Locate the cell with the specified text and output its [x, y] center coordinate. 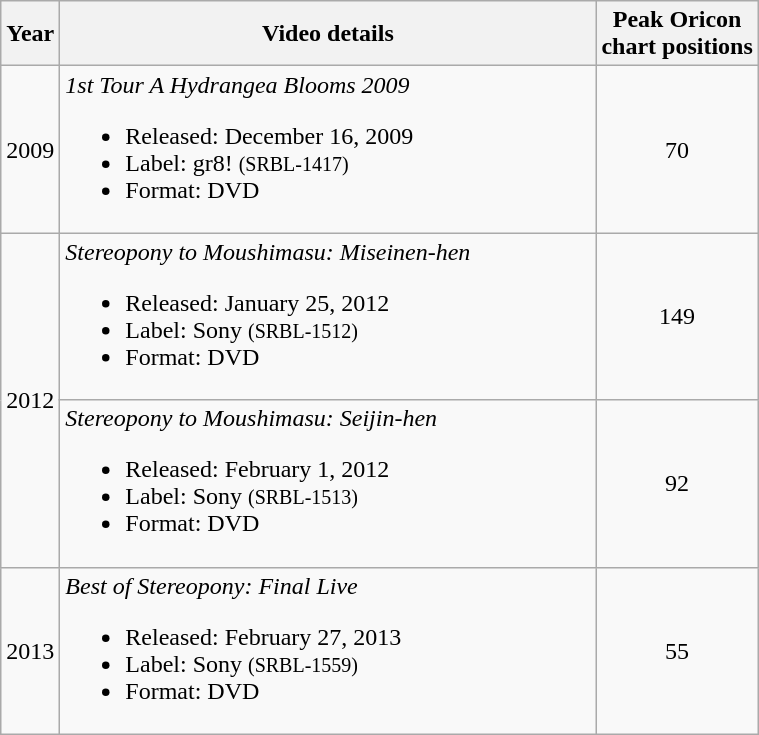
Video details [328, 34]
2012 [30, 400]
149 [677, 316]
70 [677, 150]
Best of Stereopony: Final LiveReleased: February 27, 2013Label: Sony (SRBL-1559)Format: DVD [328, 650]
92 [677, 484]
Stereopony to Moushimasu: Seijin-henReleased: February 1, 2012Label: Sony (SRBL-1513)Format: DVD [328, 484]
1st Tour A Hydrangea Blooms 2009Released: December 16, 2009Label: gr8! (SRBL-1417)Format: DVD [328, 150]
Year [30, 34]
Peak Oricon chart positions [677, 34]
55 [677, 650]
Stereopony to Moushimasu: Miseinen-henReleased: January 25, 2012Label: Sony (SRBL-1512)Format: DVD [328, 316]
2009 [30, 150]
2013 [30, 650]
